Output the (X, Y) coordinate of the center of the cell containing the given text.  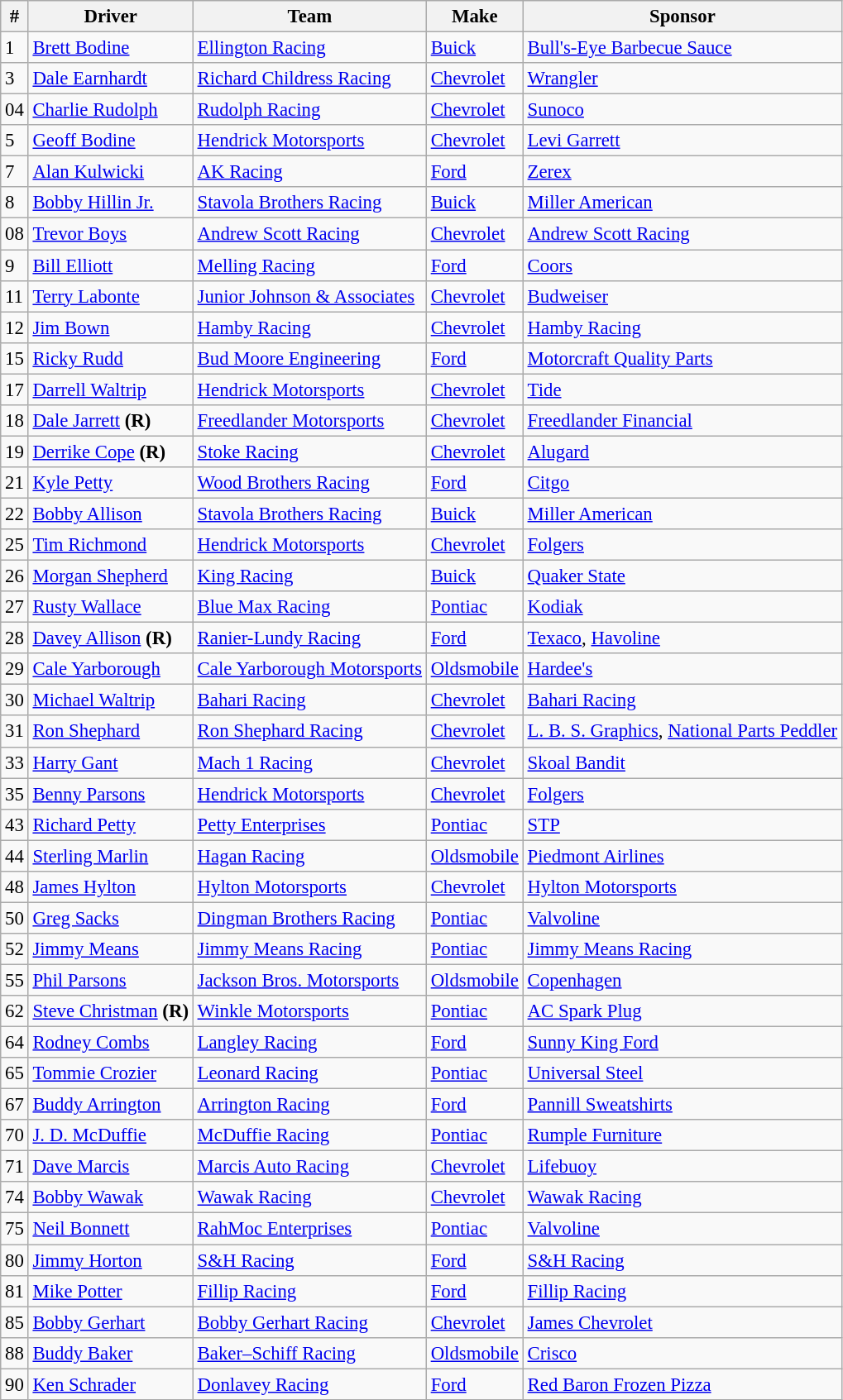
Bobby Wawak (111, 1198)
Baker–Schiff Racing (309, 1353)
Ron Shephard (111, 732)
Stoke Racing (309, 452)
64 (15, 1043)
Marcis Auto Racing (309, 1167)
Arrington Racing (309, 1105)
Harry Gant (111, 762)
44 (15, 856)
Rudolph Racing (309, 110)
Team (309, 17)
Darrell Waltrip (111, 389)
Bobby Gerhart Racing (309, 1322)
08 (15, 234)
Zerex (682, 172)
Blue Max Racing (309, 607)
18 (15, 421)
Quaker State (682, 576)
Alugard (682, 452)
Alan Kulwicki (111, 172)
Freedlander Financial (682, 421)
Petty Enterprises (309, 824)
Winkle Motorsports (309, 1011)
Red Baron Frozen Pizza (682, 1384)
Derrike Cope (R) (111, 452)
11 (15, 296)
19 (15, 452)
Sunny King Ford (682, 1043)
Brett Bodine (111, 48)
Bobby Allison (111, 514)
48 (15, 887)
1 (15, 48)
75 (15, 1229)
17 (15, 389)
Rusty Wallace (111, 607)
James Hylton (111, 887)
67 (15, 1105)
50 (15, 918)
Davey Allison (R) (111, 638)
Piedmont Airlines (682, 856)
Coors (682, 265)
Bobby Hillin Jr. (111, 203)
Trevor Boys (111, 234)
Budweiser (682, 296)
80 (15, 1260)
Jim Bown (111, 327)
Terry Labonte (111, 296)
12 (15, 327)
Make (475, 17)
Tommie Crozier (111, 1073)
Wrangler (682, 79)
43 (15, 824)
Hagan Racing (309, 856)
McDuffie Racing (309, 1135)
3 (15, 79)
Ranier-Lundy Racing (309, 638)
Freedlander Motorsports (309, 421)
Bud Moore Engineering (309, 358)
88 (15, 1353)
Dale Earnhardt (111, 79)
Dingman Brothers Racing (309, 918)
62 (15, 1011)
Dale Jarrett (R) (111, 421)
52 (15, 949)
Charlie Rudolph (111, 110)
31 (15, 732)
Sunoco (682, 110)
Jackson Bros. Motorsports (309, 980)
Geoff Bodine (111, 141)
Bobby Gerhart (111, 1322)
Rodney Combs (111, 1043)
Crisco (682, 1353)
Richard Petty (111, 824)
Universal Steel (682, 1073)
Kyle Petty (111, 483)
Junior Johnson & Associates (309, 296)
22 (15, 514)
Citgo (682, 483)
L. B. S. Graphics, National Parts Peddler (682, 732)
King Racing (309, 576)
26 (15, 576)
Jimmy Means (111, 949)
STP (682, 824)
Jimmy Horton (111, 1260)
Tim Richmond (111, 545)
Tide (682, 389)
Melling Racing (309, 265)
30 (15, 700)
25 (15, 545)
Morgan Shepherd (111, 576)
Wood Brothers Racing (309, 483)
RahMoc Enterprises (309, 1229)
Ken Schrader (111, 1384)
Hardee's (682, 669)
Michael Waltrip (111, 700)
74 (15, 1198)
Leonard Racing (309, 1073)
AK Racing (309, 172)
Motorcraft Quality Parts (682, 358)
# (15, 17)
Rumple Furniture (682, 1135)
7 (15, 172)
71 (15, 1167)
Texaco, Havoline (682, 638)
90 (15, 1384)
5 (15, 141)
Donlavey Racing (309, 1384)
85 (15, 1322)
65 (15, 1073)
Benny Parsons (111, 794)
Bill Elliott (111, 265)
Copenhagen (682, 980)
Mach 1 Racing (309, 762)
Phil Parsons (111, 980)
Skoal Bandit (682, 762)
Ron Shephard Racing (309, 732)
Langley Racing (309, 1043)
70 (15, 1135)
55 (15, 980)
Sponsor (682, 17)
81 (15, 1291)
33 (15, 762)
Greg Sacks (111, 918)
15 (15, 358)
Steve Christman (R) (111, 1011)
Neil Bonnett (111, 1229)
8 (15, 203)
Buddy Baker (111, 1353)
Cale Yarborough (111, 669)
Ellington Racing (309, 48)
Ricky Rudd (111, 358)
James Chevrolet (682, 1322)
Lifebuoy (682, 1167)
29 (15, 669)
Sterling Marlin (111, 856)
Buddy Arrington (111, 1105)
Cale Yarborough Motorsports (309, 669)
Richard Childress Racing (309, 79)
Pannill Sweatshirts (682, 1105)
35 (15, 794)
Dave Marcis (111, 1167)
21 (15, 483)
27 (15, 607)
Driver (111, 17)
9 (15, 265)
AC Spark Plug (682, 1011)
04 (15, 110)
Mike Potter (111, 1291)
Levi Garrett (682, 141)
Kodiak (682, 607)
Bull's-Eye Barbecue Sauce (682, 48)
J. D. McDuffie (111, 1135)
28 (15, 638)
